Detect which cell encompasses the target text, then output its [x, y] center coordinate. 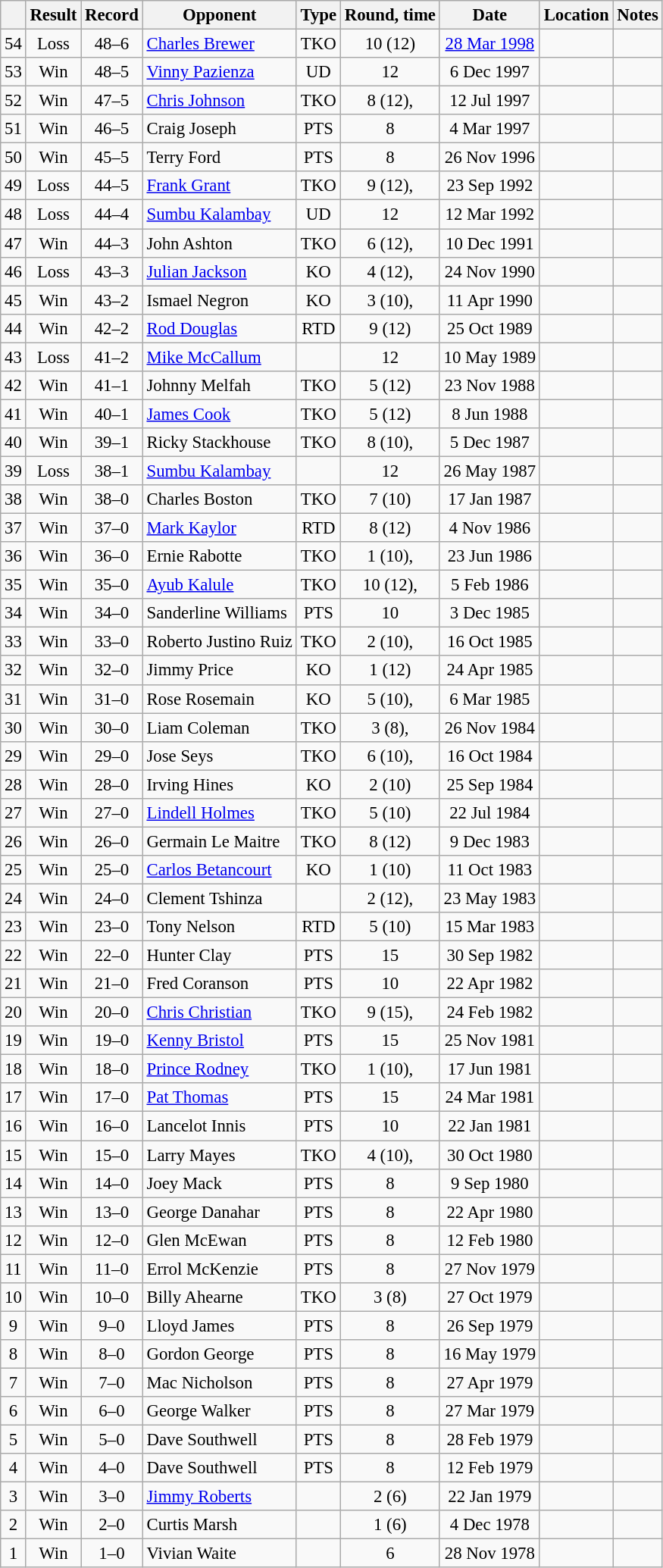
Rose Rosemain [220, 699]
27 Nov 1979 [489, 1269]
26 Sep 1979 [489, 1325]
27 [14, 813]
18 [14, 1069]
20 [14, 1012]
Location [576, 15]
21–0 [112, 984]
10 (12), [389, 585]
Result [53, 15]
9 [14, 1325]
24 Feb 1982 [489, 1012]
51 [14, 129]
Ayub Kalule [220, 585]
26 Nov 1996 [489, 158]
25 Oct 1989 [489, 328]
24 Nov 1990 [489, 271]
George Walker [220, 1411]
Lindell Holmes [220, 813]
Ernie Rabotte [220, 556]
1–0 [112, 1554]
5 (10), [389, 699]
24 Mar 1981 [489, 1098]
3 (10), [389, 300]
39 [14, 471]
4 Mar 1997 [489, 129]
Ismael Negron [220, 300]
44–4 [112, 214]
Billy Ahearne [220, 1297]
25 [14, 870]
30–0 [112, 728]
33–0 [112, 642]
7–0 [112, 1382]
40–1 [112, 414]
23 Nov 1988 [489, 386]
2 (12), [389, 898]
41–1 [112, 386]
46 [14, 271]
22 [14, 956]
14 [14, 1183]
30 Oct 1980 [489, 1155]
13 [14, 1212]
29 [14, 756]
23 Sep 1992 [489, 186]
4–0 [112, 1468]
31 [14, 699]
8 (10), [389, 443]
Ricky Stackhouse [220, 443]
Date [489, 15]
48–6 [112, 44]
38 [14, 499]
16 Oct 1985 [489, 642]
Hunter Clay [220, 956]
7 (10) [389, 499]
Vivian Waite [220, 1554]
22 Jul 1984 [489, 813]
6–0 [112, 1411]
35 [14, 585]
Glen McEwan [220, 1240]
12 Feb 1980 [489, 1240]
15–0 [112, 1155]
Roberto Justino Ruiz [220, 642]
Joey Mack [220, 1183]
11–0 [112, 1269]
Kenny Bristol [220, 1041]
40 [14, 443]
3 [14, 1497]
6 Mar 1985 [489, 699]
28 [14, 784]
38–1 [112, 471]
39–1 [112, 443]
19 [14, 1041]
9 Dec 1983 [489, 841]
12 Feb 1979 [489, 1468]
James Cook [220, 414]
23 [14, 927]
4 Nov 1986 [489, 528]
6 Dec 1997 [489, 72]
14–0 [112, 1183]
23–0 [112, 927]
35–0 [112, 585]
41–2 [112, 357]
53 [14, 72]
26 Nov 1984 [489, 728]
2 (10), [389, 642]
4 (12), [389, 271]
Liam Coleman [220, 728]
44–3 [112, 243]
54 [14, 44]
9–0 [112, 1325]
43 [14, 357]
9 Sep 1980 [489, 1183]
10 Dec 1991 [489, 243]
17–0 [112, 1098]
49 [14, 186]
34–0 [112, 613]
1 (6) [389, 1525]
45–5 [112, 158]
52 [14, 101]
28–0 [112, 784]
4 Dec 1978 [489, 1525]
Chris Christian [220, 1012]
24 [14, 898]
33 [14, 642]
22–0 [112, 956]
10 (12) [389, 44]
Gordon George [220, 1354]
6 (10), [389, 756]
Lloyd James [220, 1325]
43–3 [112, 271]
47–5 [112, 101]
50 [14, 158]
Errol McKenzie [220, 1269]
22 Jan 1979 [489, 1497]
16 May 1979 [489, 1354]
48–5 [112, 72]
28 Nov 1978 [489, 1554]
48 [14, 214]
Carlos Betancourt [220, 870]
17 [14, 1098]
17 Jan 1987 [489, 499]
24 Apr 1985 [489, 671]
5 Feb 1986 [489, 585]
16 [14, 1126]
27 Oct 1979 [489, 1297]
25 Sep 1984 [489, 784]
Lancelot Innis [220, 1126]
Type [318, 15]
2 [14, 1525]
22 Apr 1982 [489, 984]
John Ashton [220, 243]
2 (10) [389, 784]
3–0 [112, 1497]
45 [14, 300]
Mark Kaylor [220, 528]
Clement Tshinza [220, 898]
28 Mar 1998 [489, 44]
Chris Johnson [220, 101]
10–0 [112, 1297]
Julian Jackson [220, 271]
Pat Thomas [220, 1098]
Germain Le Maitre [220, 841]
4 (10), [389, 1155]
Prince Rodney [220, 1069]
Larry Mayes [220, 1155]
25 Nov 1981 [489, 1041]
11 Apr 1990 [489, 300]
9 (12), [389, 186]
Round, time [389, 15]
30 Sep 1982 [489, 956]
30 [14, 728]
George Danahar [220, 1212]
8–0 [112, 1354]
23 May 1983 [489, 898]
Jimmy Roberts [220, 1497]
7 [14, 1382]
Tony Nelson [220, 927]
3 (8), [389, 728]
1 (12) [389, 671]
20–0 [112, 1012]
Curtis Marsh [220, 1525]
37 [14, 528]
29–0 [112, 756]
44 [14, 328]
9 (15), [389, 1012]
25–0 [112, 870]
Terry Ford [220, 158]
12 Mar 1992 [489, 214]
22 Jan 1981 [489, 1126]
42 [14, 386]
4 [14, 1468]
6 (12), [389, 243]
2 (6) [389, 1497]
46–5 [112, 129]
32–0 [112, 671]
5 Dec 1987 [489, 443]
Opponent [220, 15]
Johnny Melfah [220, 386]
Charles Boston [220, 499]
12–0 [112, 1240]
Frank Grant [220, 186]
15 Mar 1983 [489, 927]
Jose Seys [220, 756]
9 (12) [389, 328]
11 Oct 1983 [489, 870]
27 Apr 1979 [489, 1382]
31–0 [112, 699]
36 [14, 556]
16 Oct 1984 [489, 756]
Craig Joseph [220, 129]
27–0 [112, 813]
11 [14, 1269]
Notes [638, 15]
47 [14, 243]
Fred Coranson [220, 984]
13–0 [112, 1212]
17 Jun 1981 [489, 1069]
8 (12), [389, 101]
12 Jul 1997 [489, 101]
43–2 [112, 300]
Vinny Pazienza [220, 72]
Record [112, 15]
Sanderline Williams [220, 613]
32 [14, 671]
36–0 [112, 556]
1 (10) [389, 870]
1 [14, 1554]
21 [14, 984]
5–0 [112, 1440]
41 [14, 414]
26 May 1987 [489, 471]
Irving Hines [220, 784]
10 May 1989 [489, 357]
Rod Douglas [220, 328]
Mac Nicholson [220, 1382]
27 Mar 1979 [489, 1411]
3 (8) [389, 1297]
Jimmy Price [220, 671]
Mike McCallum [220, 357]
28 Feb 1979 [489, 1440]
2–0 [112, 1525]
42–2 [112, 328]
16–0 [112, 1126]
22 Apr 1980 [489, 1212]
23 Jun 1986 [489, 556]
34 [14, 613]
5 [14, 1440]
44–5 [112, 186]
24–0 [112, 898]
38–0 [112, 499]
26 [14, 841]
18–0 [112, 1069]
19–0 [112, 1041]
Charles Brewer [220, 44]
3 Dec 1985 [489, 613]
26–0 [112, 841]
37–0 [112, 528]
8 Jun 1988 [489, 414]
